Determine the [X, Y] coordinate at the center of the cell enclosing the given text.  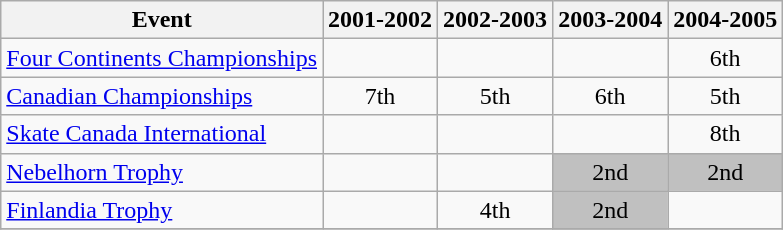
Finlandia Trophy [162, 210]
Canadian Championships [162, 96]
8th [726, 134]
2003-2004 [610, 20]
Event [162, 20]
Skate Canada International [162, 134]
2004-2005 [726, 20]
Four Continents Championships [162, 58]
2001-2002 [380, 20]
Nebelhorn Trophy [162, 172]
7th [380, 96]
2002-2003 [496, 20]
4th [496, 210]
